Locate the cell with the specified text and output its [x, y] center coordinate. 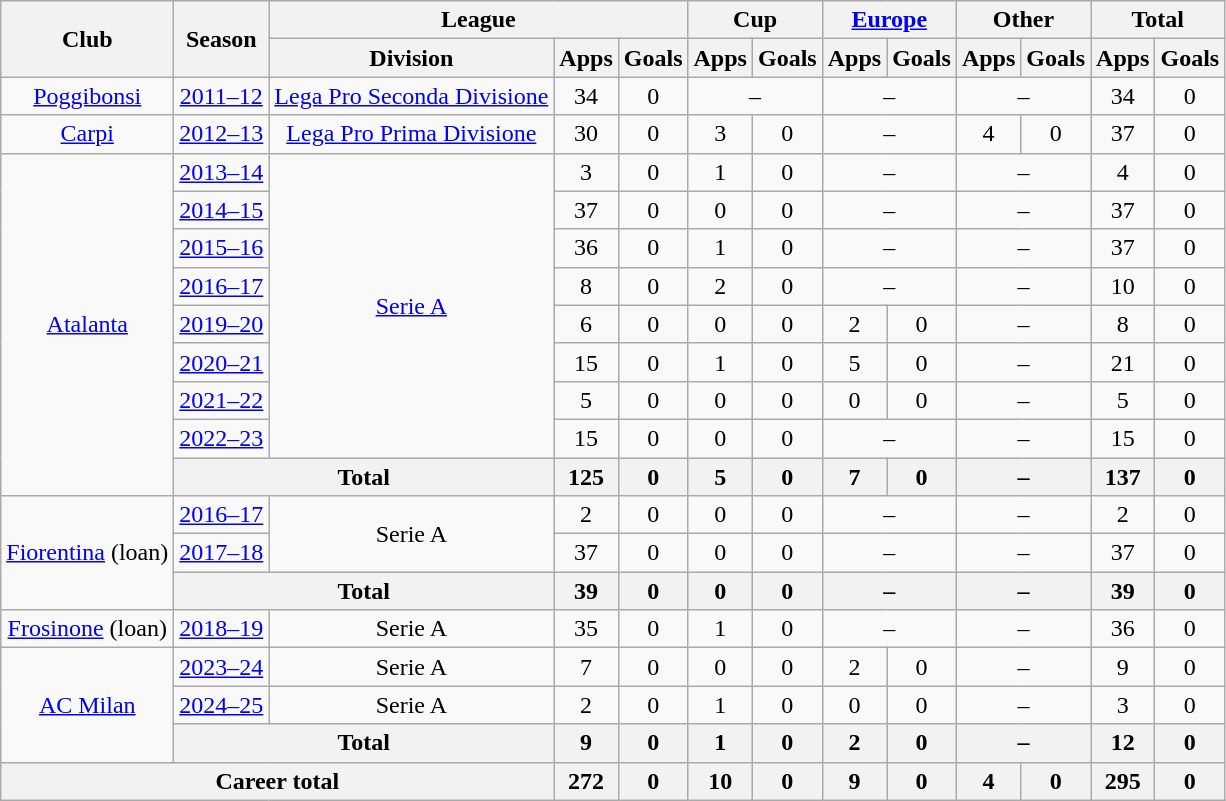
2013–14 [222, 172]
Career total [278, 781]
6 [586, 324]
2012–13 [222, 134]
2018–19 [222, 629]
35 [586, 629]
2022–23 [222, 438]
272 [586, 781]
2019–20 [222, 324]
2014–15 [222, 210]
Other [1023, 20]
Fiorentina (loan) [88, 553]
Cup [755, 20]
Poggibonsi [88, 96]
137 [1123, 477]
Season [222, 39]
2015–16 [222, 248]
Division [412, 58]
Atalanta [88, 324]
2020–21 [222, 362]
Frosinone (loan) [88, 629]
Lega Pro Prima Divisione [412, 134]
21 [1123, 362]
2011–12 [222, 96]
League [478, 20]
30 [586, 134]
AC Milan [88, 705]
2021–22 [222, 400]
2023–24 [222, 667]
125 [586, 477]
12 [1123, 743]
2024–25 [222, 705]
Club [88, 39]
Carpi [88, 134]
2017–18 [222, 553]
295 [1123, 781]
Europe [889, 20]
Lega Pro Seconda Divisione [412, 96]
